Find where the given text appears and provide that cell's center as [X, Y] coordinate. 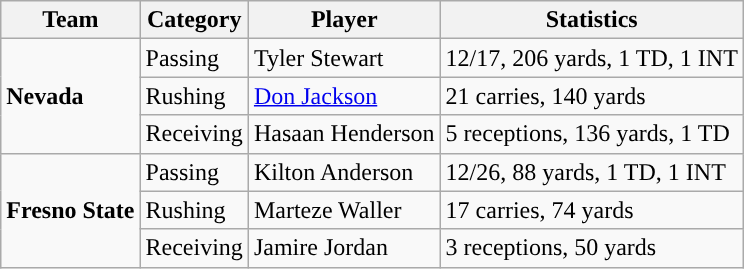
Nevada [70, 96]
Team [70, 20]
5 receptions, 136 yards, 1 TD [592, 134]
Category [194, 20]
21 carries, 140 yards [592, 96]
12/26, 88 yards, 1 TD, 1 INT [592, 172]
3 receptions, 50 yards [592, 248]
Jamire Jordan [344, 248]
Player [344, 20]
17 carries, 74 yards [592, 210]
12/17, 206 yards, 1 TD, 1 INT [592, 58]
Fresno State [70, 210]
Tyler Stewart [344, 58]
Marteze Waller [344, 210]
Don Jackson [344, 96]
Statistics [592, 20]
Kilton Anderson [344, 172]
Hasaan Henderson [344, 134]
